From the cell containing the given text, extract its center point as [x, y] coordinate. 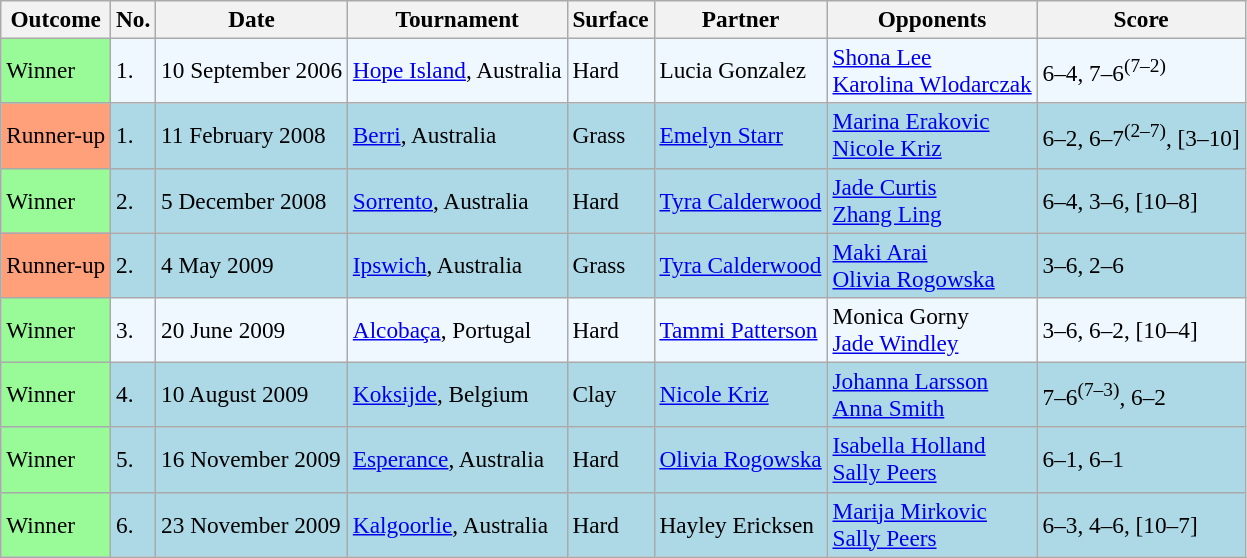
No. [134, 19]
23 November 2009 [252, 524]
20 June 2009 [252, 330]
Ipswich, Australia [457, 264]
6–2, 6–7(2–7), [3–10] [1141, 136]
6. [134, 524]
Hayley Ericksen [740, 524]
Johanna Larsson Anna Smith [932, 394]
4 May 2009 [252, 264]
16 November 2009 [252, 460]
Esperance, Australia [457, 460]
Isabella Holland Sally Peers [932, 460]
5 December 2008 [252, 200]
6–4, 7–6(7–2) [1141, 70]
Berri, Australia [457, 136]
Maki Arai Olivia Rogowska [932, 264]
Olivia Rogowska [740, 460]
6–3, 4–6, [10–7] [1141, 524]
Outcome [56, 19]
Nicole Kriz [740, 394]
4. [134, 394]
Kalgoorlie, Australia [457, 524]
Jade Curtis Zhang Ling [932, 200]
Sorrento, Australia [457, 200]
6–1, 6–1 [1141, 460]
Date [252, 19]
Marina Erakovic Nicole Kriz [932, 136]
Score [1141, 19]
Tammi Patterson [740, 330]
6–4, 3–6, [10–8] [1141, 200]
Alcobaça, Portugal [457, 330]
Opponents [932, 19]
Tournament [457, 19]
Surface [610, 19]
Emelyn Starr [740, 136]
Clay [610, 394]
11 February 2008 [252, 136]
Lucia Gonzalez [740, 70]
Partner [740, 19]
Monica Gorny Jade Windley [932, 330]
3. [134, 330]
7–6(7–3), 6–2 [1141, 394]
Marija Mirkovic Sally Peers [932, 524]
Shona Lee Karolina Wlodarczak [932, 70]
10 August 2009 [252, 394]
5. [134, 460]
3–6, 2–6 [1141, 264]
3–6, 6–2, [10–4] [1141, 330]
10 September 2006 [252, 70]
Koksijde, Belgium [457, 394]
Hope Island, Australia [457, 70]
